Provide the [x, y] coordinate of the cell's center where the given text is located.  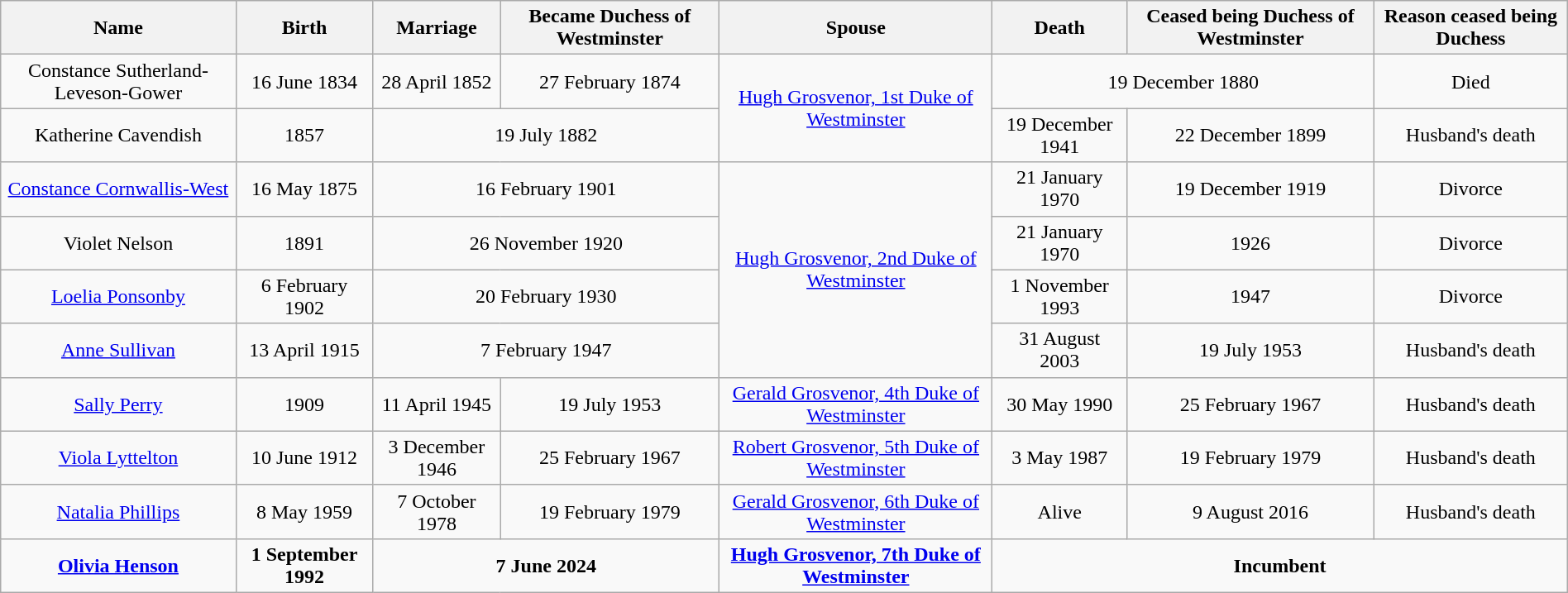
1909 [304, 404]
Death [1060, 28]
Gerald Grosvenor, 4th Duke of Westminster [856, 404]
Robert Grosvenor, 5th Duke of Westminster [856, 458]
1947 [1250, 296]
Incumbent [1280, 566]
Hugh Grosvenor, 2nd Duke of Westminster [856, 270]
Katherine Cavendish [118, 136]
Violet Nelson [118, 243]
Name [118, 28]
1857 [304, 136]
30 May 1990 [1060, 404]
Hugh Grosvenor, 1st Duke of Westminster [856, 108]
6 February 1902 [304, 296]
1926 [1250, 243]
20 February 1930 [546, 296]
Alive [1060, 511]
Became Duchess of Westminster [610, 28]
27 February 1874 [610, 81]
7 June 2024 [546, 566]
16 May 1875 [304, 189]
Birth [304, 28]
3 December 1946 [437, 458]
8 May 1959 [304, 511]
1 September 1992 [304, 566]
1891 [304, 243]
19 December 1941 [1060, 136]
3 May 1987 [1060, 458]
16 February 1901 [546, 189]
19 December 1880 [1183, 81]
13 April 1915 [304, 351]
Spouse [856, 28]
11 April 1945 [437, 404]
Constance Cornwallis-West [118, 189]
Constance Sutherland-Leveson-Gower [118, 81]
1 November 1993 [1060, 296]
Natalia Phillips [118, 511]
Sally Perry [118, 404]
16 June 1834 [304, 81]
9 August 2016 [1250, 511]
26 November 1920 [546, 243]
7 February 1947 [546, 351]
28 April 1852 [437, 81]
31 August 2003 [1060, 351]
19 December 1919 [1250, 189]
10 June 1912 [304, 458]
Gerald Grosvenor, 6th Duke of Westminster [856, 511]
7 October 1978 [437, 511]
Ceased being Duchess of Westminster [1250, 28]
Reason ceased being Duchess [1470, 28]
Marriage [437, 28]
Viola Lyttelton [118, 458]
Died [1470, 81]
Olivia Henson [118, 566]
Anne Sullivan [118, 351]
Hugh Grosvenor, 7th Duke of Westminster [856, 566]
Loelia Ponsonby [118, 296]
22 December 1899 [1250, 136]
19 July 1882 [546, 136]
